Scan for the cell matching the given text and deliver its (X, Y) coordinate at center. 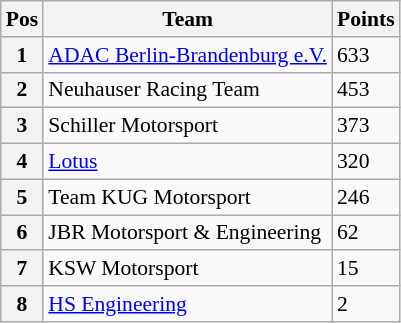
246 (366, 197)
453 (366, 90)
7 (22, 269)
15 (366, 269)
62 (366, 233)
Team (188, 19)
1 (22, 55)
Lotus (188, 162)
633 (366, 55)
KSW Motorsport (188, 269)
6 (22, 233)
8 (22, 304)
5 (22, 197)
3 (22, 126)
JBR Motorsport & Engineering (188, 233)
Schiller Motorsport (188, 126)
HS Engineering (188, 304)
Points (366, 19)
373 (366, 126)
4 (22, 162)
Pos (22, 19)
ADAC Berlin-Brandenburg e.V. (188, 55)
320 (366, 162)
Neuhauser Racing Team (188, 90)
Team KUG Motorsport (188, 197)
